Locate the cell with the specified text and output its (x, y) center coordinate. 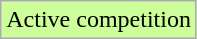
Active competition (99, 20)
